For the text-containing cell, return its midpoint in (x, y) coordinate format. 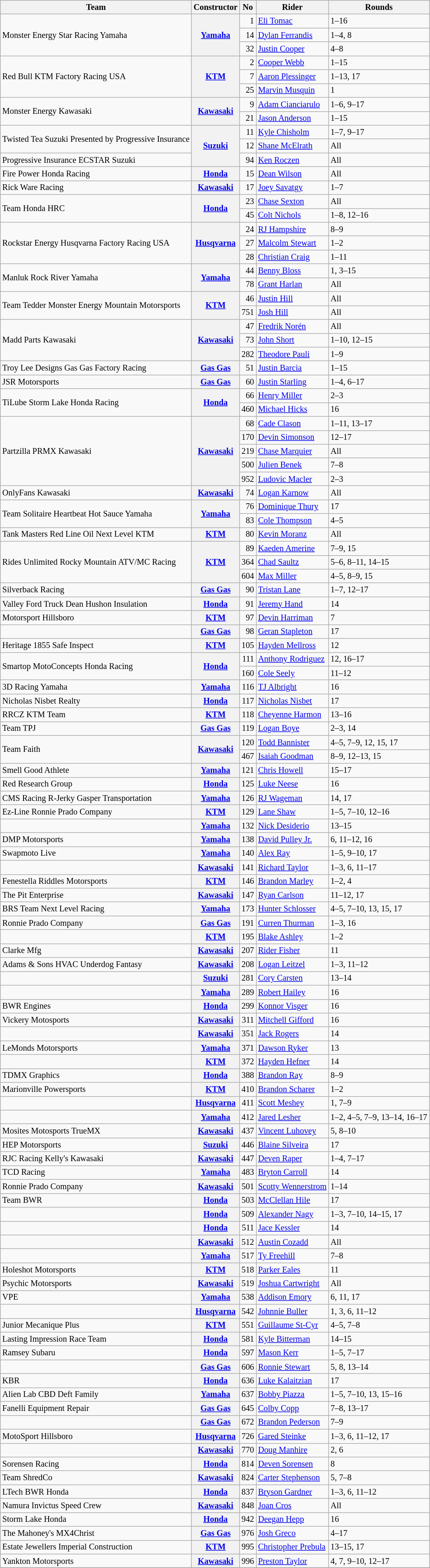
TiLube Storm Lake Honda Racing (96, 402)
Team Honda HRC (96, 209)
Ez-Line Ronnie Prado Company (96, 812)
1–11, 13–17 (379, 423)
Smell Good Athlete (96, 770)
538 (248, 1297)
44 (248, 271)
Team TPJ (96, 728)
311 (248, 1020)
73 (248, 340)
Scotty Wennerstrom (292, 1186)
1–6, 9–17 (379, 104)
952 (248, 479)
Aaron Plessinger (292, 77)
Luke Kalaitzian (292, 1380)
Partzilla PRMX Kawasaki (96, 451)
281 (248, 978)
8 (379, 1464)
Malcolm Stewart (292, 243)
208 (248, 965)
Alexander Nagy (292, 1214)
Madd Parts Kawasaki (96, 340)
Blake Ashley (292, 937)
Brandon Ray (292, 1075)
Jace Kessler (292, 1228)
HEP Motorsports (96, 1145)
170 (248, 437)
68 (248, 423)
Monster Energy Star Racing Yamaha (96, 35)
78 (248, 284)
140 (248, 853)
Silverback Racing (96, 590)
Ty Freehill (292, 1256)
Mason Kerr (292, 1353)
Alien Lab CBD Deft Family (96, 1394)
1–5, 9–10, 17 (379, 853)
McClellan Hile (292, 1200)
371 (248, 1048)
147 (248, 895)
Justin Hill (292, 298)
Marvin Musquin (292, 90)
483 (248, 1172)
597 (248, 1353)
Brandon Scharer (292, 1089)
542 (248, 1311)
Jared Lesher (292, 1117)
501 (248, 1186)
Justin Barcia (292, 368)
1–3, 11–12 (379, 965)
1–4, 7–17 (379, 1159)
141 (248, 867)
Todd Bannister (292, 742)
1–13, 17 (379, 77)
Scott Meshey (292, 1103)
Manluk Rock River Yamaha (96, 278)
116 (248, 687)
Joan Cros (292, 1505)
119 (248, 728)
105 (248, 646)
Brandon Marley (292, 881)
94 (248, 160)
Brandon Pederson (292, 1422)
Fire Power Honda Racing (96, 174)
Grant Harlan (292, 284)
1–3, 6, 11–12 (379, 1492)
942 (248, 1519)
66 (248, 396)
Ludovic Macler (292, 479)
Rick Ware Racing (96, 188)
Dominique Thury (292, 507)
89 (248, 548)
Cory Carsten (292, 978)
Jack Rogers (292, 1034)
Red Research Group (96, 784)
512 (248, 1242)
15 (248, 174)
Team (96, 7)
976 (248, 1533)
Ken Roczen (292, 160)
Chris Howell (292, 770)
Lane Shaw (292, 812)
Heritage 1855 Safe Inspect (96, 646)
74 (248, 493)
Vincent Luhovey (292, 1131)
Shane McElrath (292, 146)
Fenestella Riddles Motorsports (96, 881)
Fredrik Norén (292, 326)
13 (379, 1048)
120 (248, 742)
Devin Simonson (292, 437)
Team Tedder Monster Energy Mountain Motorsports (96, 305)
97 (248, 617)
4–5, 7–9, 12, 15, 17 (379, 742)
The Mahoney's MX4Christ (96, 1533)
5–6, 8–11, 14–15 (379, 562)
132 (248, 826)
4–5, 8–9, 15 (379, 576)
Nicholas Nisbet (292, 701)
1, 7–9 (379, 1103)
13–15 (379, 826)
Ronnie Stewart (292, 1367)
1–9 (379, 354)
519 (248, 1284)
Luke Neese (292, 784)
Bryson Gardner (292, 1492)
Colt Nichols (292, 215)
6, 11, 17 (379, 1297)
437 (248, 1131)
Troy Lee Designs Gas Gas Factory Racing (96, 368)
13–16 (379, 715)
32 (248, 49)
14–15 (379, 1339)
Hunter Schlosser (292, 909)
299 (248, 1006)
Robert Hailey (292, 992)
Dylan Ferrandis (292, 35)
12, 16–17 (379, 659)
Alex Ray (292, 853)
4–17 (379, 1533)
Vickery Motosports (96, 1020)
6, 11–12, 16 (379, 840)
5, 8, 13–14 (379, 1367)
Marionville Powersports (96, 1089)
Geran Stapleton (292, 631)
Bryton Carroll (292, 1172)
Josh Hill (292, 312)
Namura Invictus Speed Crew (96, 1505)
726 (248, 1436)
Christian Craig (292, 257)
76 (248, 507)
Justin Cooper (292, 49)
1–11 (379, 257)
581 (248, 1339)
5, 8–10 (379, 1131)
Doug Manhire (292, 1450)
Jason Anderson (292, 118)
Richard Taylor (292, 867)
Dawson Ryker (292, 1048)
4–5 (379, 521)
2, 6 (379, 1450)
Jeremy Hand (292, 604)
517 (248, 1256)
Yankton Motorsports (96, 1561)
90 (248, 590)
848 (248, 1505)
Adams & Sons HVAC Underdog Fantasy (96, 965)
Anthony Rodriguez (292, 659)
672 (248, 1422)
837 (248, 1492)
Sorensen Racing (96, 1464)
CMS Racing R-Jerky Gasper Transportation (96, 798)
Psychic Motorsports (96, 1284)
1–2, 4–5, 7–9, 13–14, 16–17 (379, 1117)
500 (248, 465)
Swapmoto Live (96, 853)
47 (248, 326)
121 (248, 770)
Team Solitaire Heartbeat Hot Sauce Yamaha (96, 514)
KBR (96, 1380)
Colby Copp (292, 1408)
4, 7, 9–10, 12–17 (379, 1561)
51 (248, 368)
995 (248, 1547)
LTech BWR Honda (96, 1492)
173 (248, 909)
1–3, 6, 11–17 (379, 867)
Hayden Mellross (292, 646)
Parker Eales (292, 1270)
Cole Seely (292, 673)
Theodore Pauli (292, 354)
8–9, 12–13, 15 (379, 756)
Kaeden Amerine (292, 548)
1–4, 8 (379, 35)
Mitchell Gifford (292, 1020)
126 (248, 798)
RJ Hampshire (292, 229)
511 (248, 1228)
Rider (292, 7)
Cole Thompson (292, 521)
117 (248, 701)
411 (248, 1103)
388 (248, 1075)
Rounds (379, 7)
Storm Lake Honda (96, 1519)
VPE (96, 1297)
7–9, 15 (379, 548)
289 (248, 992)
Rides Unlimited Rocky Mountain ATV/MC Racing (96, 562)
Kevin Moranz (292, 534)
11–12 (379, 673)
David Pulley Jr. (292, 840)
1–3, 7–10, 14–15, 17 (379, 1214)
Nicholas Nisbet Realty (96, 701)
Kyle Bitterman (292, 1339)
1–14 (379, 1186)
Guillaume St-Cyr (292, 1325)
637 (248, 1394)
Joey Savatgy (292, 188)
751 (248, 312)
Lasting Impression Race Team (96, 1339)
No (248, 7)
23 (248, 202)
Rockstar Energy Husqvarna Factory Racing USA (96, 243)
503 (248, 1200)
DMP Motorsports (96, 840)
Cheyenne Harmon (292, 715)
111 (248, 659)
Tank Masters Red Line Oil Next Level KTM (96, 534)
OnlyFans Kawasaki (96, 493)
Michael Hicks (292, 409)
Henry Miller (292, 396)
Max Miller (292, 576)
282 (248, 354)
Cade Clason (292, 423)
83 (248, 521)
Blaine Silveira (292, 1145)
1–8, 12–16 (379, 215)
MotoSport Hillsboro (96, 1436)
Kyle Chisholm (292, 132)
45 (248, 215)
2 (248, 63)
Constructor (216, 7)
13–14 (379, 978)
Ryan Carlson (292, 895)
467 (248, 756)
118 (248, 715)
Chase Sexton (292, 202)
7–9 (379, 1422)
9 (248, 104)
518 (248, 1270)
27 (248, 243)
14, 17 (379, 798)
351 (248, 1034)
1–5, 7–10, 13, 15–16 (379, 1394)
Fanelli Equipment Repair (96, 1408)
7–8, 13–17 (379, 1408)
551 (248, 1325)
1–7 (379, 188)
Eli Tomac (292, 21)
4–5, 7–8 (379, 1325)
25 (248, 90)
Justin Starling (292, 382)
Team Faith (96, 749)
1–16 (379, 21)
12–17 (379, 437)
RJC Racing Kelly's Kawasaki (96, 1159)
Smartop MotoConcepts Honda Racing (96, 666)
98 (248, 631)
Curren Thurman (292, 923)
60 (248, 382)
Monster Energy Kawasaki (96, 111)
Benny Bloss (292, 271)
1–4, 6–17 (379, 382)
195 (248, 937)
Preston Taylor (292, 1561)
1, 3–15 (379, 271)
138 (248, 840)
Estate Jewellers Imperial Construction (96, 1547)
410 (248, 1089)
Carter Stephenson (292, 1478)
1–7, 12–17 (379, 590)
1–5, 7–17 (379, 1353)
Logan Boye (292, 728)
Hayden Hefner (292, 1061)
Addison Emory (292, 1297)
129 (248, 812)
Deven Raper (292, 1159)
15–17 (379, 770)
13–15, 17 (379, 1547)
11–12, 17 (379, 895)
372 (248, 1061)
LeMonds Motorsports (96, 1048)
46 (248, 298)
Red Bull KTM Factory Racing USA (96, 77)
Nick Desiderio (292, 826)
Gared Steinke (292, 1436)
91 (248, 604)
Motorsport Hillsboro (96, 617)
Valley Ford Truck Dean Hushon Insulation (96, 604)
447 (248, 1159)
Team ShredCo (96, 1478)
1–10, 12–15 (379, 340)
364 (248, 562)
Junior Mecanique Plus (96, 1325)
Logan Karnow (292, 493)
645 (248, 1408)
BWR Engines (96, 1006)
412 (248, 1117)
Chase Marquier (292, 451)
996 (248, 1561)
460 (248, 409)
JSR Motorsports (96, 382)
24 (248, 229)
The Pit Enterprise (96, 895)
Dean Wilson (292, 174)
80 (248, 534)
Progressive Insurance ECSTAR Suzuki (96, 160)
TDMX Graphics (96, 1075)
Mosites Motosports TrueMX (96, 1131)
Team BWR (96, 1200)
770 (248, 1450)
1–7, 9–17 (379, 132)
160 (248, 673)
Christopher Prebula (292, 1547)
191 (248, 923)
125 (248, 784)
219 (248, 451)
146 (248, 881)
Devin Harriman (292, 617)
1, 3, 6, 11–12 (379, 1311)
509 (248, 1214)
1–5, 7–10, 12–16 (379, 812)
Bobby Piazza (292, 1394)
BRS Team Next Level Racing (96, 909)
1–2, 4 (379, 881)
28 (248, 257)
Ramsey Subaru (96, 1353)
1–3, 6, 11–12, 17 (379, 1436)
4–8 (379, 49)
Josh Greco (292, 1533)
RJ Wageman (292, 798)
606 (248, 1367)
Julien Benek (292, 465)
446 (248, 1145)
Holeshot Motorsports (96, 1270)
John Short (292, 340)
Logan Leitzel (292, 965)
Austin Cozadd (292, 1242)
Konnor Visger (292, 1006)
Clarke Mfg (96, 951)
Deegan Hepp (292, 1519)
636 (248, 1380)
Chad Saultz (292, 562)
Tristan Lane (292, 590)
4–5, 7–10, 13, 15, 17 (379, 909)
Johnnie Buller (292, 1311)
Cooper Webb (292, 63)
TCD Racing (96, 1172)
RRCZ KTM Team (96, 715)
Joshua Cartwright (292, 1284)
814 (248, 1464)
Deven Sorensen (292, 1464)
TJ Albright (292, 687)
3D Racing Yamaha (96, 687)
Isaiah Goodman (292, 756)
21 (248, 118)
604 (248, 576)
Adam Cianciarulo (292, 104)
1–3, 16 (379, 923)
207 (248, 951)
2–3, 14 (379, 728)
Twisted Tea Suzuki Presented by Progressive Insurance (96, 138)
Rider Fisher (292, 951)
5, 7–8 (379, 1478)
824 (248, 1478)
